Pinpoint the cell where the given text exists, returning its (x, y) midpoint coordinate. 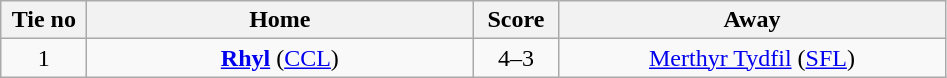
Merthyr Tydfil (SFL) (752, 58)
Rhyl (CCL) (280, 58)
Score (516, 20)
4–3 (516, 58)
Tie no (44, 20)
Away (752, 20)
Home (280, 20)
1 (44, 58)
